Determine the [x, y] coordinate at the center of the cell enclosing the given text.  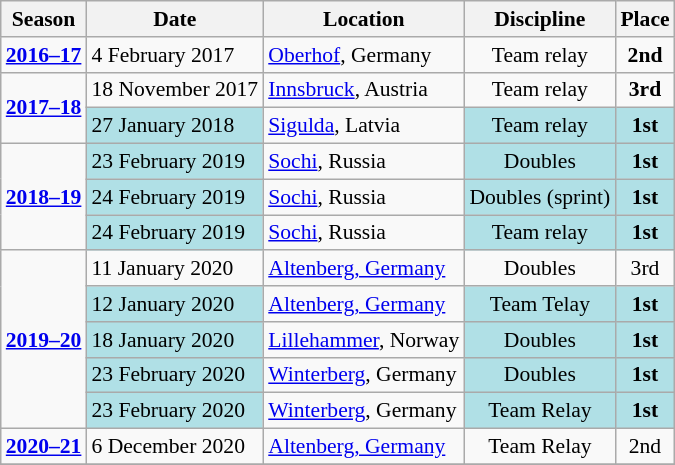
Discipline [540, 19]
Place [644, 19]
27 January 2018 [174, 126]
2017–18 [44, 108]
2019–20 [44, 340]
4 February 2017 [174, 55]
Team Telay [540, 304]
Location [364, 19]
Season [44, 19]
2016–17 [44, 55]
18 January 2020 [174, 340]
Sigulda, Latvia [364, 126]
23 February 2019 [174, 162]
Oberhof, Germany [364, 55]
11 January 2020 [174, 269]
Lillehammer, Norway [364, 340]
12 January 2020 [174, 304]
Doubles (sprint) [540, 197]
Innsbruck, Austria [364, 90]
2018–19 [44, 198]
2020–21 [44, 447]
Date [174, 19]
18 November 2017 [174, 90]
6 December 2020 [174, 447]
